Extract the [x, y] coordinate from the center of the cell holding the provided text.  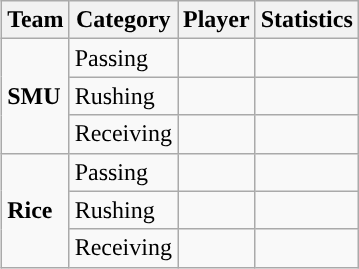
Category [123, 20]
Team [36, 20]
Player [217, 20]
SMU [36, 96]
Statistics [306, 20]
Rice [36, 210]
